Search for the cell housing the specified text and yield its (X, Y) center coordinate. 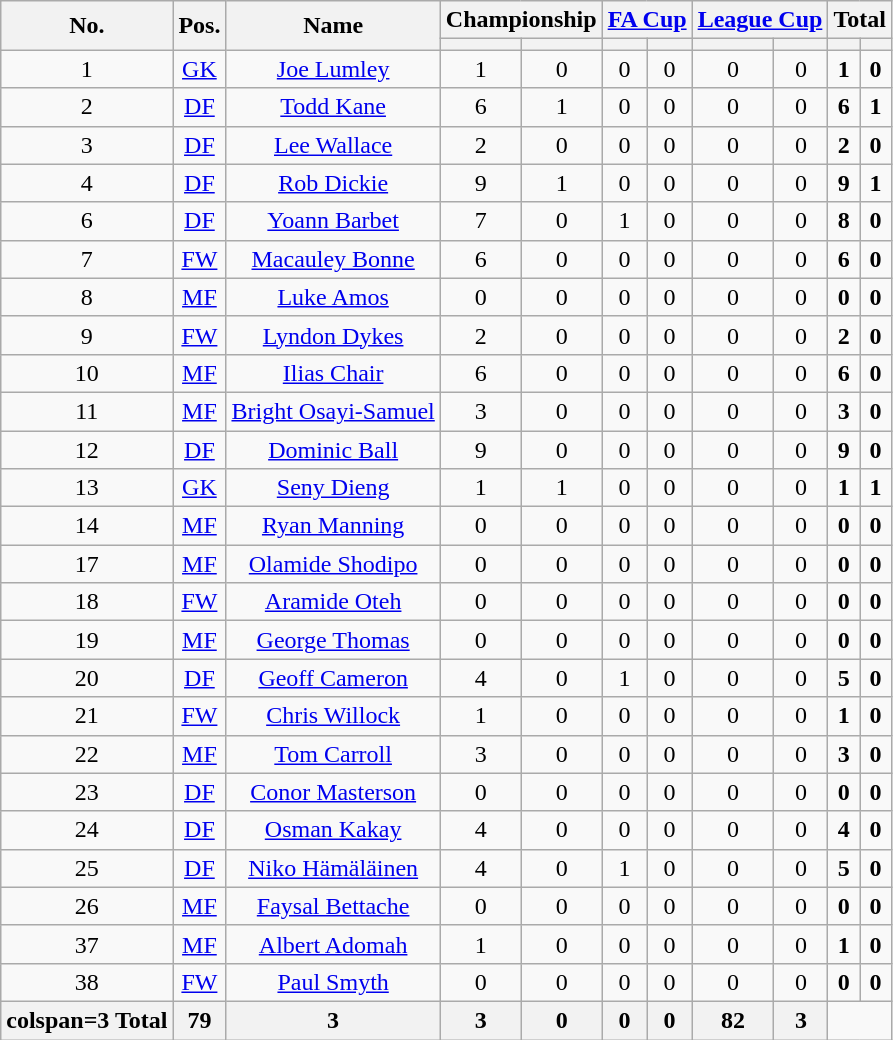
No. (87, 26)
Yoann Barbet (333, 221)
38 (87, 982)
Rob Dickie (333, 183)
17 (87, 564)
Lee Wallace (333, 145)
Championship (521, 20)
Chris Willock (333, 716)
Aramide Oteh (333, 602)
Ilias Chair (333, 373)
League Cup (760, 20)
Macauley Bonne (333, 259)
Paul Smyth (333, 982)
19 (87, 640)
12 (87, 449)
25 (87, 868)
37 (87, 944)
79 (200, 1020)
26 (87, 906)
Name (333, 26)
Conor Masterson (333, 792)
14 (87, 526)
George Thomas (333, 640)
82 (733, 1020)
Joe Lumley (333, 69)
Olamide Shodipo (333, 564)
Ryan Manning (333, 526)
Todd Kane (333, 107)
Seny Dieng (333, 488)
Niko Hämäläinen (333, 868)
24 (87, 830)
Tom Carroll (333, 754)
Lyndon Dykes (333, 335)
Osman Kakay (333, 830)
Geoff Cameron (333, 678)
10 (87, 373)
18 (87, 602)
FA Cup (647, 20)
22 (87, 754)
13 (87, 488)
Faysal Bettache (333, 906)
11 (87, 411)
Bright Osayi-Samuel (333, 411)
colspan=3 Total (87, 1020)
21 (87, 716)
Total (860, 20)
23 (87, 792)
20 (87, 678)
Albert Adomah (333, 944)
Dominic Ball (333, 449)
Pos. (200, 26)
Luke Amos (333, 297)
